Return the [X, Y] coordinate for the center point of the cell that contains the specified text.  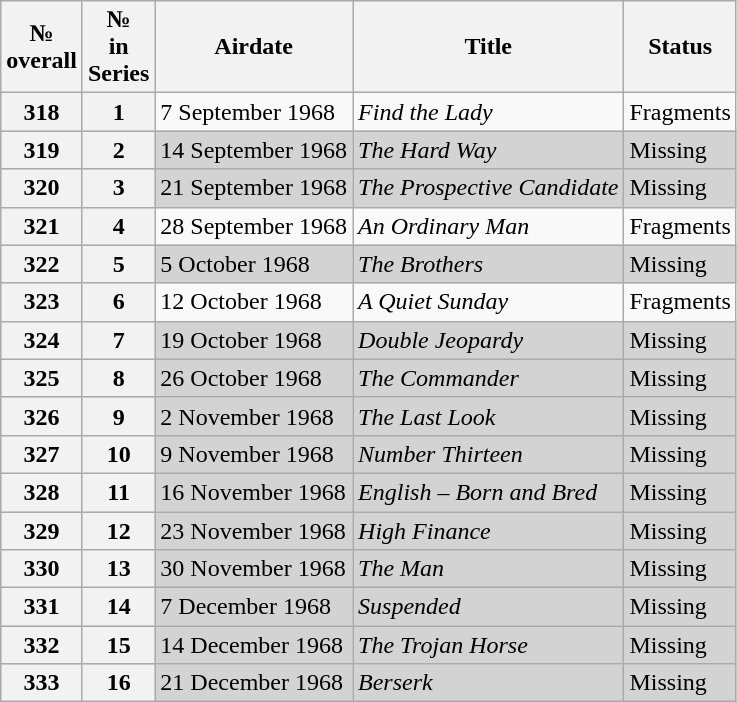
7 [118, 340]
16 [118, 683]
High Finance [488, 531]
6 [118, 302]
30 November 1968 [254, 569]
№inSeries [118, 47]
Status [680, 47]
2 November 1968 [254, 416]
The Trojan Horse [488, 645]
330 [42, 569]
319 [42, 150]
9 November 1968 [254, 454]
28 September 1968 [254, 226]
Title [488, 47]
8 [118, 378]
The Brothers [488, 264]
12 [118, 531]
1 [118, 112]
23 November 1968 [254, 531]
7 December 1968 [254, 607]
Berserk [488, 683]
322 [42, 264]
21 December 1968 [254, 683]
10 [118, 454]
323 [42, 302]
3 [118, 188]
Find the Lady [488, 112]
320 [42, 188]
An Ordinary Man [488, 226]
Airdate [254, 47]
13 [118, 569]
Double Jeopardy [488, 340]
The Last Look [488, 416]
4 [118, 226]
The Commander [488, 378]
21 September 1968 [254, 188]
325 [42, 378]
16 November 1968 [254, 492]
The Man [488, 569]
7 September 1968 [254, 112]
333 [42, 683]
14 [118, 607]
15 [118, 645]
14 December 1968 [254, 645]
Number Thirteen [488, 454]
9 [118, 416]
328 [42, 492]
5 October 1968 [254, 264]
A Quiet Sunday [488, 302]
329 [42, 531]
5 [118, 264]
332 [42, 645]
Suspended [488, 607]
324 [42, 340]
12 October 1968 [254, 302]
26 October 1968 [254, 378]
331 [42, 607]
326 [42, 416]
11 [118, 492]
2 [118, 150]
The Prospective Candidate [488, 188]
321 [42, 226]
327 [42, 454]
318 [42, 112]
19 October 1968 [254, 340]
14 September 1968 [254, 150]
English – Born and Bred [488, 492]
№overall [42, 47]
The Hard Way [488, 150]
